Scan for the cell matching the given text and deliver its (X, Y) coordinate at center. 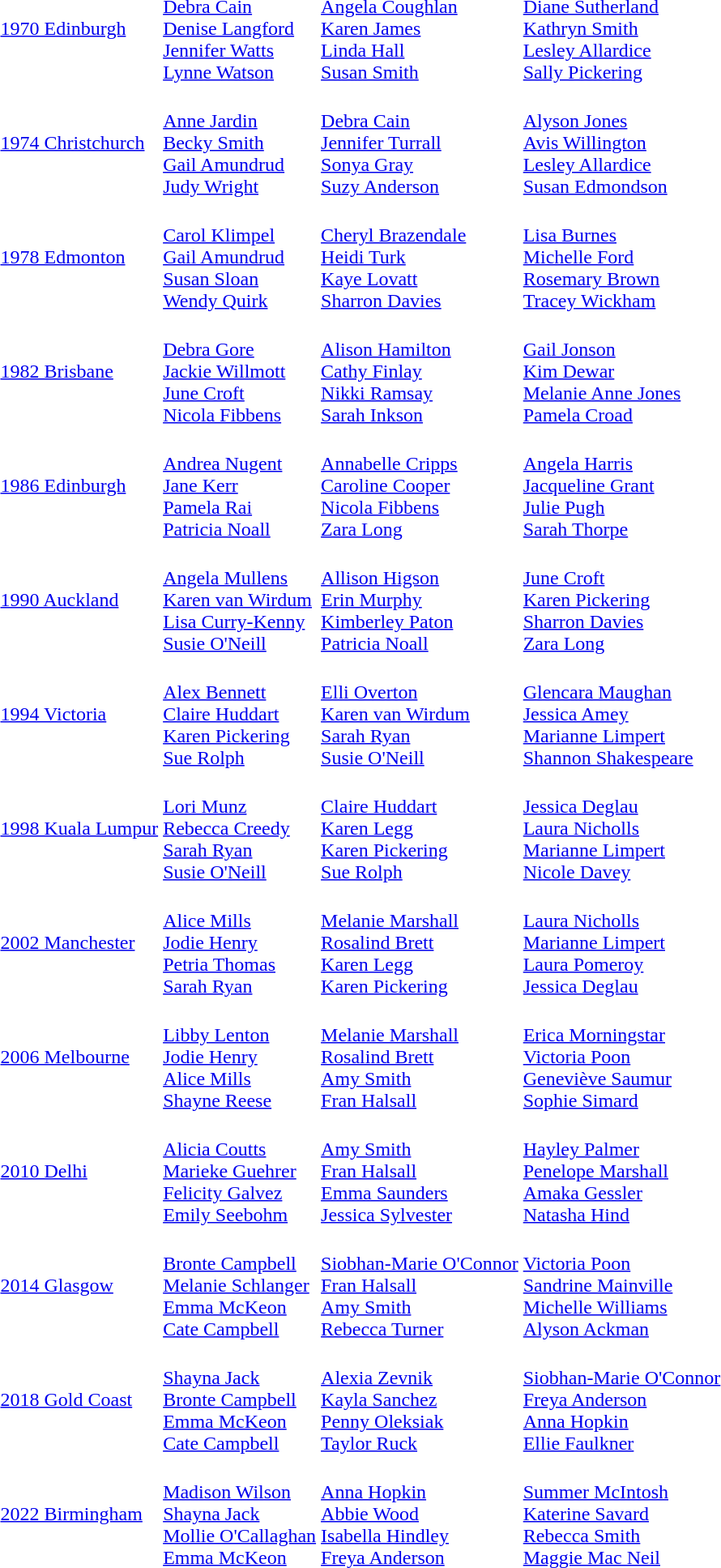
Siobhan-Marie O'ConnorFran HalsallAmy SmithRebecca Turner (420, 1285)
Bronte CampbellMelanie SchlangerEmma McKeonCate Campbell (240, 1285)
Alice MillsJodie HenryPetria ThomasSarah Ryan (240, 942)
Andrea NugentJane KerrPamela RaiPatricia Noall (240, 485)
Melanie Marshall Rosalind BrettAmy SmithFran Halsall (420, 1057)
Claire HuddartKaren LeggKaren PickeringSue Rolph (420, 828)
Alison HamiltonCathy FinlayNikki RamsaySarah Inkson (420, 371)
Lori MunzRebecca CreedySarah RyanSusie O'Neill (240, 828)
Alicia CouttsMarieke GuehrerFelicity GalvezEmily Seebohm (240, 1171)
Libby LentonJodie HenryAlice MillsShayne Reese (240, 1057)
Carol KlimpelGail AmundrudSusan SloanWendy Quirk (240, 257)
Allison HigsonErin MurphyKimberley PatonPatricia Noall (420, 600)
Elli OvertonKaren van WirdumSarah RyanSusie O'Neill (420, 714)
Anne JardinBecky SmithGail AmundrudJudy Wright (240, 143)
Melanie MarshallRosalind BrettKaren LeggKaren Pickering (420, 942)
Debra CainJennifer TurrallSonya GraySuzy Anderson (420, 143)
Angela MullensKaren van WirdumLisa Curry-KennySusie O'Neill (240, 600)
Amy SmithFran HalsallEmma SaundersJessica Sylvester (420, 1171)
Annabelle CrippsCaroline CooperNicola FibbensZara Long (420, 485)
Alexia ZevnikKayla SanchezPenny OleksiakTaylor Ruck (420, 1399)
Cheryl BrazendaleHeidi TurkKaye LovattSharron Davies (420, 257)
Debra GoreJackie WillmottJune CroftNicola Fibbens (240, 371)
Alex Bennett Claire HuddartKaren PickeringSue Rolph (240, 714)
Shayna JackBronte CampbellEmma McKeonCate Campbell (240, 1399)
